Capture the cell that displays the provided text and extract its (x, y) central coordinate. 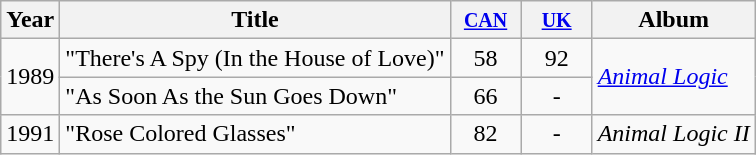
1991 (30, 134)
Animal Logic II (674, 134)
Year (30, 20)
UK (556, 20)
1989 (30, 77)
Title (255, 20)
"As Soon As the Sun Goes Down" (255, 96)
CAN (486, 20)
66 (486, 96)
Animal Logic (674, 77)
58 (486, 58)
"There's A Spy (In the House of Love)" (255, 58)
82 (486, 134)
92 (556, 58)
Album (674, 20)
"Rose Colored Glasses" (255, 134)
